Pinpoint the cell where the given text exists, returning its (x, y) midpoint coordinate. 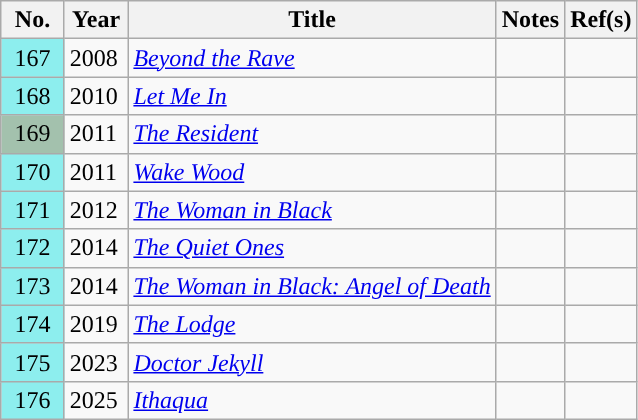
Beyond the Rave (312, 58)
The Woman in Black: Angel of Death (312, 286)
2019 (96, 324)
2010 (96, 96)
2023 (96, 362)
Let Me In (312, 96)
2025 (96, 400)
No. (33, 20)
2008 (96, 58)
Wake Wood (312, 172)
168 (33, 96)
173 (33, 286)
Year (96, 20)
172 (33, 248)
167 (33, 58)
169 (33, 134)
The Resident (312, 134)
Ithaqua (312, 400)
The Quiet Ones (312, 248)
Notes (530, 20)
176 (33, 400)
Ref(s) (601, 20)
The Woman in Black (312, 210)
Title (312, 20)
2012 (96, 210)
171 (33, 210)
170 (33, 172)
174 (33, 324)
The Lodge (312, 324)
Doctor Jekyll (312, 362)
175 (33, 362)
